Detect which cell encompasses the target text, then output its [x, y] center coordinate. 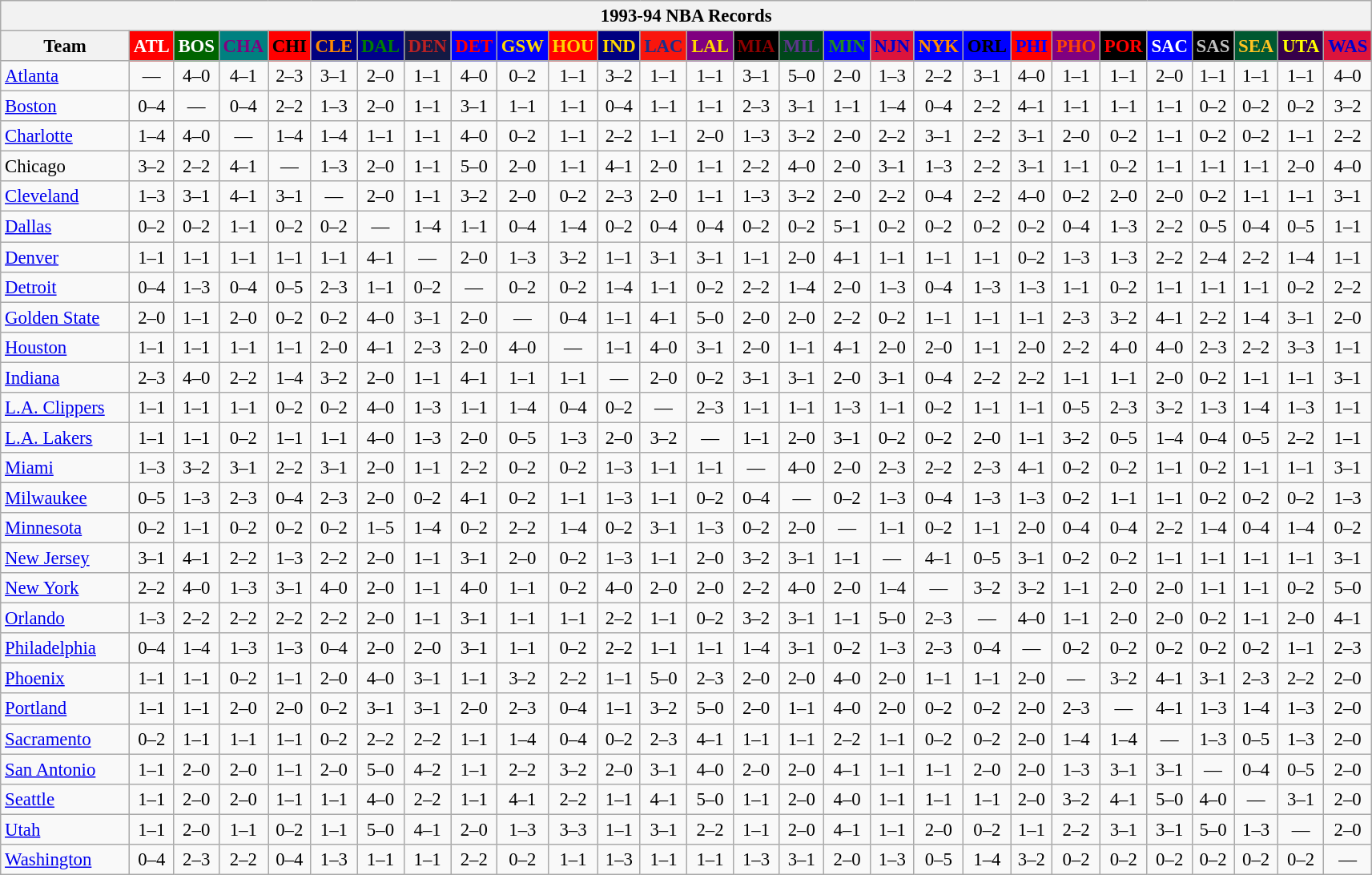
Detroit [66, 287]
Golden State [66, 317]
Boston [66, 107]
LAC [663, 46]
4–2 [428, 769]
New Jersey [66, 558]
2–4 [1213, 257]
NYK [939, 46]
ATL [151, 46]
POR [1123, 46]
CLE [333, 46]
L.A. Clippers [66, 408]
SEA [1256, 46]
L.A. Lakers [66, 437]
CHA [243, 46]
IND [619, 46]
San Antonio [66, 769]
1–5 [381, 528]
Team [66, 46]
Washington [66, 860]
Utah [66, 829]
HOU [573, 46]
LAL [710, 46]
GSW [522, 46]
New York [66, 588]
DET [474, 46]
MIN [847, 46]
Dallas [66, 227]
Houston [66, 347]
NJN [892, 46]
DAL [381, 46]
WAS [1348, 46]
5–1 [847, 227]
SAC [1169, 46]
Charlotte [66, 136]
UTA [1301, 46]
Seattle [66, 799]
PHI [1032, 46]
Denver [66, 257]
Milwaukee [66, 498]
Chicago [66, 167]
Cleveland [66, 196]
Philadelphia [66, 648]
Miami [66, 468]
Portland [66, 709]
Minnesota [66, 528]
MIL [802, 46]
DEN [428, 46]
Indiana [66, 377]
SAS [1213, 46]
Sacramento [66, 739]
CHI [289, 46]
BOS [196, 46]
ORL [987, 46]
Orlando [66, 619]
MIA [756, 46]
Phoenix [66, 679]
1993-94 NBA Records [686, 16]
PHO [1076, 46]
Atlanta [66, 76]
